Provide the [X, Y] coordinate of the cell's center where the given text is located.  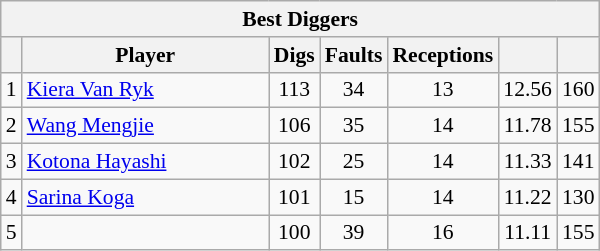
16 [442, 233]
11.33 [528, 162]
130 [578, 197]
101 [294, 197]
35 [354, 126]
3 [12, 162]
Player [146, 55]
11.22 [528, 197]
113 [294, 90]
11.11 [528, 233]
102 [294, 162]
Wang Mengjie [146, 126]
5 [12, 233]
100 [294, 233]
Receptions [442, 55]
34 [354, 90]
12.56 [528, 90]
11.78 [528, 126]
160 [578, 90]
13 [442, 90]
39 [354, 233]
Kiera Van Ryk [146, 90]
25 [354, 162]
Best Diggers [300, 19]
Digs [294, 55]
Sarina Koga [146, 197]
4 [12, 197]
2 [12, 126]
Faults [354, 55]
141 [578, 162]
106 [294, 126]
Kotona Hayashi [146, 162]
1 [12, 90]
15 [354, 197]
